Output the (x, y) coordinate of the center of the cell containing the given text.  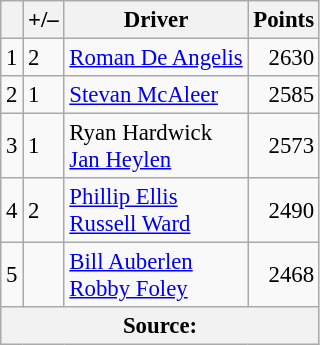
3 (12, 146)
Bill Auberlen Robby Foley (156, 276)
4 (12, 210)
+/– (44, 20)
Points (284, 20)
2630 (284, 58)
Phillip Ellis Russell Ward (156, 210)
2490 (284, 210)
Roman De Angelis (156, 58)
Ryan Hardwick Jan Heylen (156, 146)
2585 (284, 95)
2573 (284, 146)
Driver (156, 20)
2468 (284, 276)
Stevan McAleer (156, 95)
5 (12, 276)
